Search for the cell housing the specified text and yield its (x, y) center coordinate. 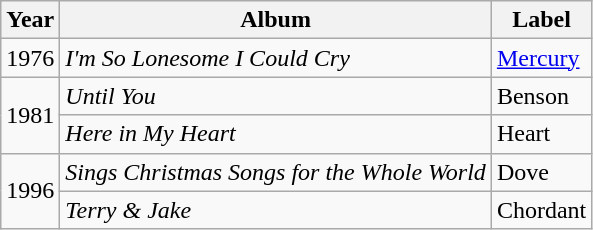
Until You (276, 96)
Terry & Jake (276, 210)
Benson (541, 96)
Sings Christmas Songs for the Whole World (276, 172)
I'm So Lonesome I Could Cry (276, 58)
1981 (30, 115)
Chordant (541, 210)
Dove (541, 172)
1996 (30, 191)
Label (541, 20)
Year (30, 20)
Heart (541, 134)
Here in My Heart (276, 134)
1976 (30, 58)
Mercury (541, 58)
Album (276, 20)
